Search for the cell housing the specified text and yield its [X, Y] center coordinate. 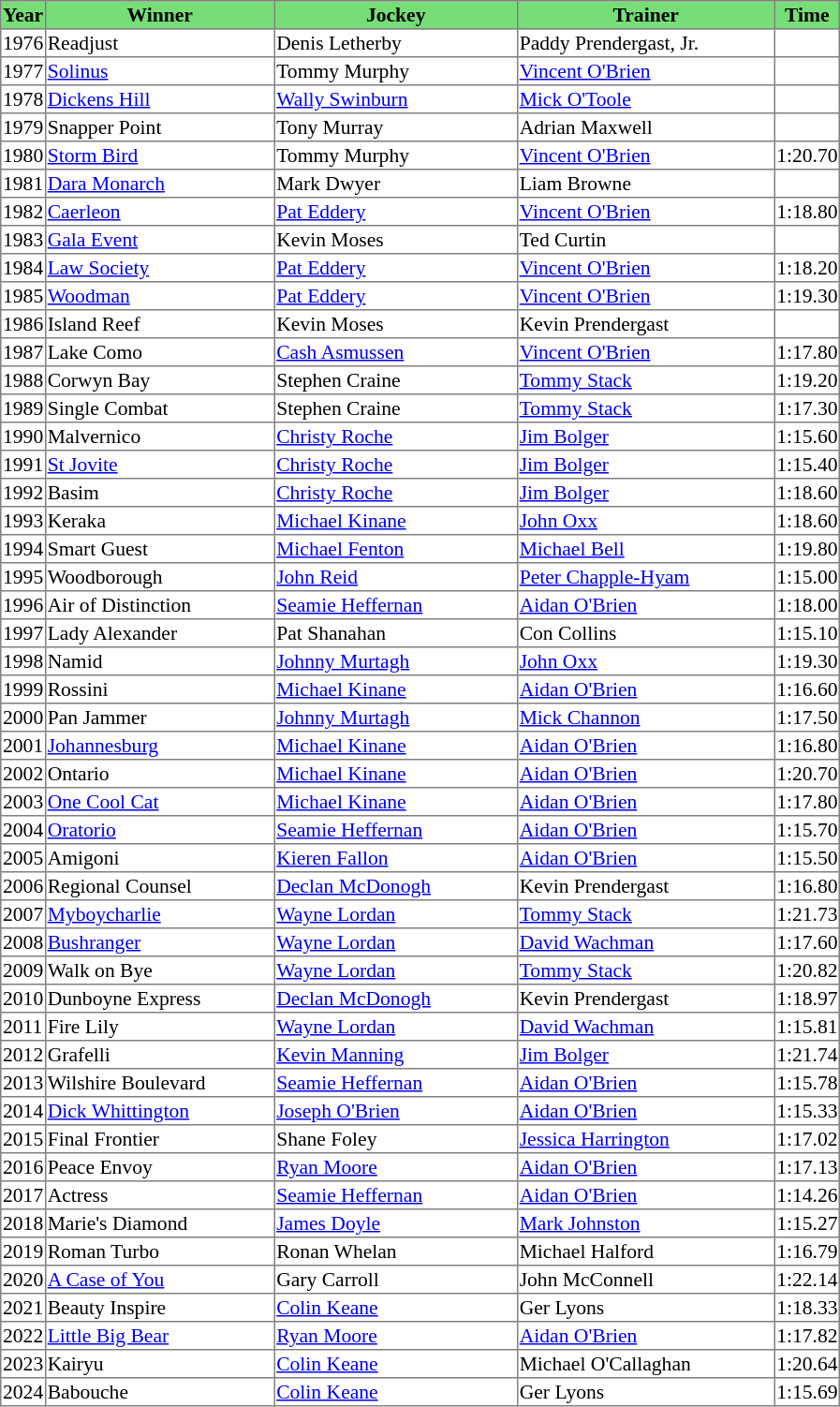
Air of Distinction [159, 605]
1984 [23, 268]
Peter Chapple-Hyam [645, 577]
Storm Bird [159, 156]
2016 [23, 1167]
2005 [23, 858]
John McConnell [645, 1280]
2004 [23, 830]
Bushranger [159, 942]
Gary Carroll [396, 1280]
1:19.80 [807, 549]
2000 [23, 718]
1:18.97 [807, 999]
Wally Swinburn [396, 99]
1:17.30 [807, 408]
2010 [23, 999]
1981 [23, 184]
1993 [23, 521]
Johannesburg [159, 746]
1:20.64 [807, 1364]
1:15.60 [807, 437]
1996 [23, 605]
2013 [23, 1083]
Myboycharlie [159, 914]
1987 [23, 352]
1977 [23, 71]
Island Reef [159, 324]
2012 [23, 1055]
Year [23, 15]
Basim [159, 493]
A Case of You [159, 1280]
Woodman [159, 296]
1991 [23, 465]
1:14.26 [807, 1195]
One Cool Cat [159, 802]
Dickens Hill [159, 99]
Babouche [159, 1392]
Dick Whittington [159, 1111]
Mark Dwyer [396, 184]
1:16.60 [807, 689]
Pan Jammer [159, 718]
Namid [159, 661]
Keraka [159, 521]
2003 [23, 802]
Marie's Diamond [159, 1223]
2011 [23, 1027]
1:17.82 [807, 1336]
Ontario [159, 774]
2022 [23, 1336]
Denis Letherby [396, 43]
2008 [23, 942]
Beauty Inspire [159, 1308]
2007 [23, 914]
Roman Turbo [159, 1251]
Trainer [645, 15]
Single Combat [159, 408]
Time [807, 15]
Ted Curtin [645, 240]
Lake Como [159, 352]
Walk on Bye [159, 970]
1:15.50 [807, 858]
Kieren Fallon [396, 858]
Winner [159, 15]
1:22.14 [807, 1280]
Mark Johnston [645, 1223]
Con Collins [645, 633]
Actress [159, 1195]
Jockey [396, 15]
1:15.00 [807, 577]
Kevin Manning [396, 1055]
1:20.82 [807, 970]
1:17.02 [807, 1139]
2017 [23, 1195]
Gala Event [159, 240]
Adrian Maxwell [645, 127]
1:17.60 [807, 942]
Little Big Bear [159, 1336]
1985 [23, 296]
Kairyu [159, 1364]
Regional Counsel [159, 886]
Joseph O'Brien [396, 1111]
1:21.73 [807, 914]
1:15.27 [807, 1223]
Smart Guest [159, 549]
Mick O'Toole [645, 99]
Corwyn Bay [159, 380]
Peace Envoy [159, 1167]
1:19.20 [807, 380]
Snapper Point [159, 127]
1979 [23, 127]
John Reid [396, 577]
1:18.33 [807, 1308]
Woodborough [159, 577]
Shane Foley [396, 1139]
2020 [23, 1280]
2002 [23, 774]
Tony Murray [396, 127]
2024 [23, 1392]
Final Frontier [159, 1139]
1982 [23, 212]
Solinus [159, 71]
1986 [23, 324]
1997 [23, 633]
1980 [23, 156]
1995 [23, 577]
1:21.74 [807, 1055]
Mick Channon [645, 718]
Dunboyne Express [159, 999]
1976 [23, 43]
Oratorio [159, 830]
1:18.80 [807, 212]
Michael Bell [645, 549]
Malvernico [159, 437]
1978 [23, 99]
1992 [23, 493]
1983 [23, 240]
Paddy Prendergast, Jr. [645, 43]
2021 [23, 1308]
St Jovite [159, 465]
2023 [23, 1364]
1:15.33 [807, 1111]
Rossini [159, 689]
1:15.40 [807, 465]
1:15.70 [807, 830]
Pat Shanahan [396, 633]
Amigoni [159, 858]
1:15.69 [807, 1392]
1:15.10 [807, 633]
Fire Lily [159, 1027]
2014 [23, 1111]
1998 [23, 661]
1994 [23, 549]
Michael Fenton [396, 549]
1:17.50 [807, 718]
1:18.20 [807, 268]
2015 [23, 1139]
Grafelli [159, 1055]
Michael O'Callaghan [645, 1364]
Liam Browne [645, 184]
2019 [23, 1251]
1:17.13 [807, 1167]
2009 [23, 970]
Cash Asmussen [396, 352]
1999 [23, 689]
1:15.81 [807, 1027]
James Doyle [396, 1223]
Ronan Whelan [396, 1251]
1:16.79 [807, 1251]
2018 [23, 1223]
Caerleon [159, 212]
1:15.78 [807, 1083]
2006 [23, 886]
1988 [23, 380]
Dara Monarch [159, 184]
1989 [23, 408]
Wilshire Boulevard [159, 1083]
Readjust [159, 43]
Law Society [159, 268]
Lady Alexander [159, 633]
1:18.00 [807, 605]
1990 [23, 437]
Jessica Harrington [645, 1139]
2001 [23, 746]
Michael Halford [645, 1251]
